Scan for the cell matching the given text and deliver its [X, Y] coordinate at center. 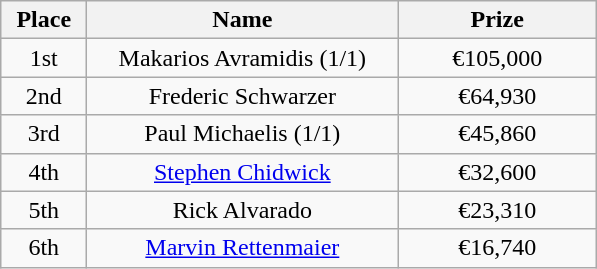
€23,310 [498, 210]
€16,740 [498, 248]
€64,930 [498, 96]
5th [44, 210]
Rick Alvarado [242, 210]
Prize [498, 20]
Paul Michaelis (1/1) [242, 134]
€32,600 [498, 172]
3rd [44, 134]
6th [44, 248]
Makarios Avramidis (1/1) [242, 58]
4th [44, 172]
1st [44, 58]
Marvin Rettenmaier [242, 248]
Name [242, 20]
Stephen Chidwick [242, 172]
Place [44, 20]
Frederic Schwarzer [242, 96]
€45,860 [498, 134]
€105,000 [498, 58]
2nd [44, 96]
